Extract the (X, Y) coordinate from the center of the cell holding the provided text.  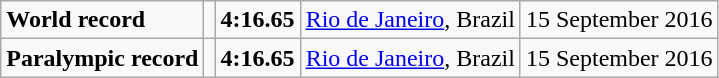
Paralympic record (102, 58)
World record (102, 20)
